Return [x, y] of the center of cell containing provided text 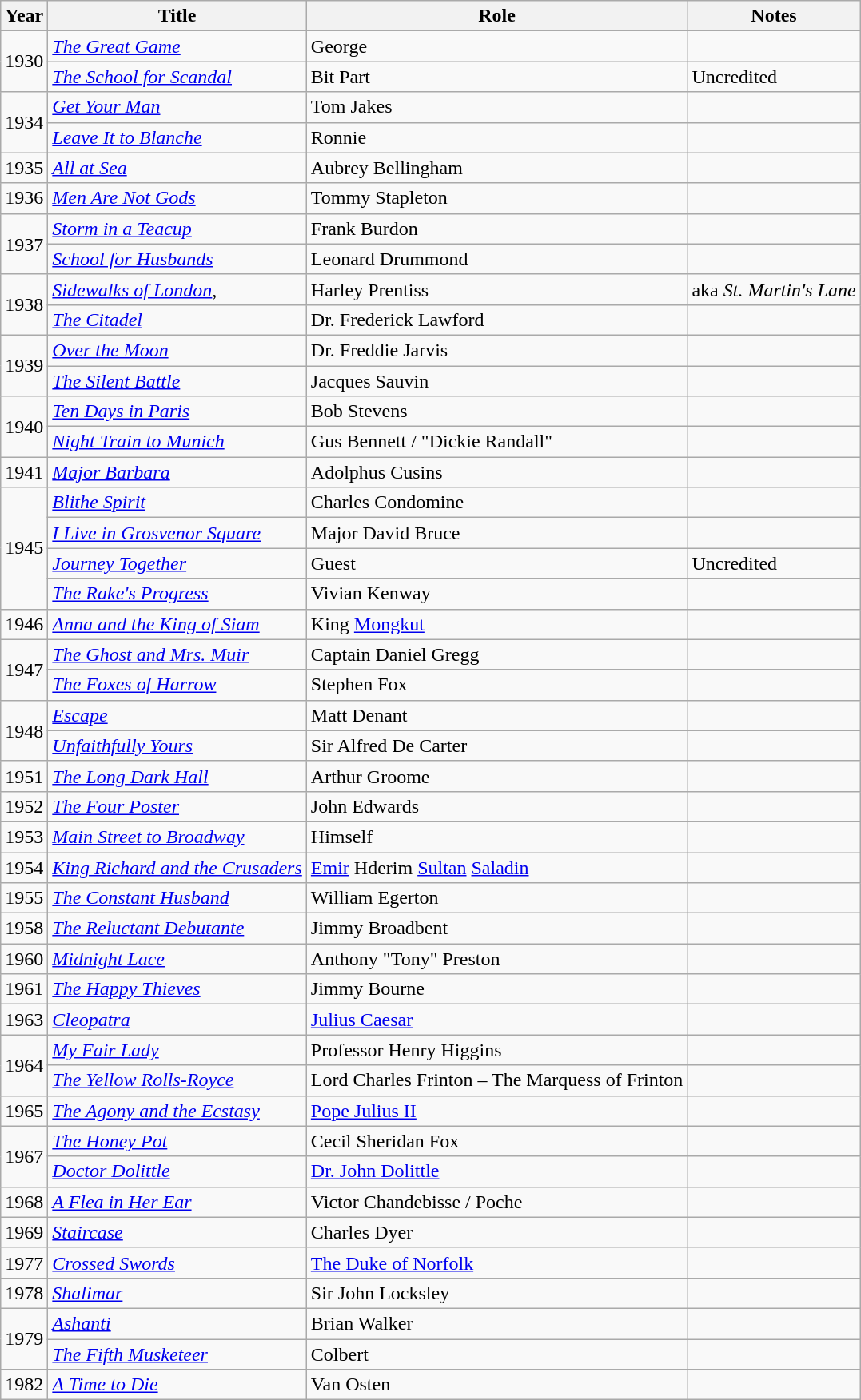
1930 [24, 62]
Bob Stevens [497, 412]
Ten Days in Paris [177, 412]
Sir John Locksley [497, 1293]
Year [24, 16]
Dr. Frederick Lawford [497, 320]
1968 [24, 1202]
Doctor Dolittle [177, 1171]
Lord Charles Frinton – The Marquess of Frinton [497, 1080]
Get Your Man [177, 107]
King Richard and the Crusaders [177, 867]
John Edwards [497, 806]
Pope Julius II [497, 1111]
1967 [24, 1156]
1945 [24, 548]
Matt Denant [497, 715]
Jimmy Bourne [497, 989]
1960 [24, 959]
1936 [24, 198]
Midnight Lace [177, 959]
Stephen Fox [497, 685]
Major Barbara [177, 472]
A Flea in Her Ear [177, 1202]
The Rake's Progress [177, 594]
Guest [497, 563]
Himself [497, 837]
The Duke of Norfolk [497, 1263]
Anthony "Tony" Preston [497, 959]
Charles Dyer [497, 1232]
1937 [24, 244]
1958 [24, 929]
The Constant Husband [177, 898]
Cecil Sheridan Fox [497, 1141]
1963 [24, 1020]
1955 [24, 898]
The Silent Battle [177, 381]
The Honey Pot [177, 1141]
All at Sea [177, 168]
The Great Game [177, 46]
Escape [177, 715]
The Reluctant Debutante [177, 929]
1934 [24, 122]
Anna and the King of Siam [177, 624]
Captain Daniel Gregg [497, 654]
Role [497, 16]
A Time to Die [177, 1385]
1939 [24, 365]
The School for Scandal [177, 77]
1979 [24, 1338]
1951 [24, 776]
Main Street to Broadway [177, 837]
Men Are Not Gods [177, 198]
1978 [24, 1293]
Leave It to Blanche [177, 137]
Arthur Groome [497, 776]
The Four Poster [177, 806]
The Long Dark Hall [177, 776]
William Egerton [497, 898]
1954 [24, 867]
1964 [24, 1065]
1952 [24, 806]
1946 [24, 624]
Storm in a Teacup [177, 229]
Harley Prentiss [497, 289]
Journey Together [177, 563]
1953 [24, 837]
Tom Jakes [497, 107]
Notes [774, 16]
George [497, 46]
1977 [24, 1263]
Frank Burdon [497, 229]
1938 [24, 304]
Shalimar [177, 1293]
My Fair Lady [177, 1050]
Brian Walker [497, 1323]
King Mongkut [497, 624]
Dr. John Dolittle [497, 1171]
Van Osten [497, 1385]
Leonard Drummond [497, 259]
The Yellow Rolls-Royce [177, 1080]
Victor Chandebisse / Poche [497, 1202]
Tommy Stapleton [497, 198]
1969 [24, 1232]
Staircase [177, 1232]
The Citadel [177, 320]
Jacques Sauvin [497, 381]
Night Train to Munich [177, 442]
Charles Condomine [497, 503]
1947 [24, 670]
Cleopatra [177, 1020]
Sidewalks of London, [177, 289]
aka St. Martin's Lane [774, 289]
Crossed Swords [177, 1263]
Unfaithfully Yours [177, 746]
The Agony and the Ecstasy [177, 1111]
1935 [24, 168]
The Ghost and Mrs. Muir [177, 654]
1982 [24, 1385]
Major David Bruce [497, 533]
Jimmy Broadbent [497, 929]
Sir Alfred De Carter [497, 746]
Gus Bennett / "Dickie Randall" [497, 442]
The Foxes of Harrow [177, 685]
Colbert [497, 1354]
1941 [24, 472]
School for Husbands [177, 259]
The Fifth Musketeer [177, 1354]
Ronnie [497, 137]
Over the Moon [177, 350]
Aubrey Bellingham [497, 168]
I Live in Grosvenor Square [177, 533]
Adolphus Cusins [497, 472]
Dr. Freddie Jarvis [497, 350]
Julius Caesar [497, 1020]
Emir Hderim Sultan Saladin [497, 867]
Ashanti [177, 1323]
Professor Henry Higgins [497, 1050]
The Happy Thieves [177, 989]
Blithe Spirit [177, 503]
1948 [24, 730]
Vivian Kenway [497, 594]
1940 [24, 427]
Title [177, 16]
1965 [24, 1111]
Bit Part [497, 77]
1961 [24, 989]
